Locate the cell with the specified text and output its (X, Y) center coordinate. 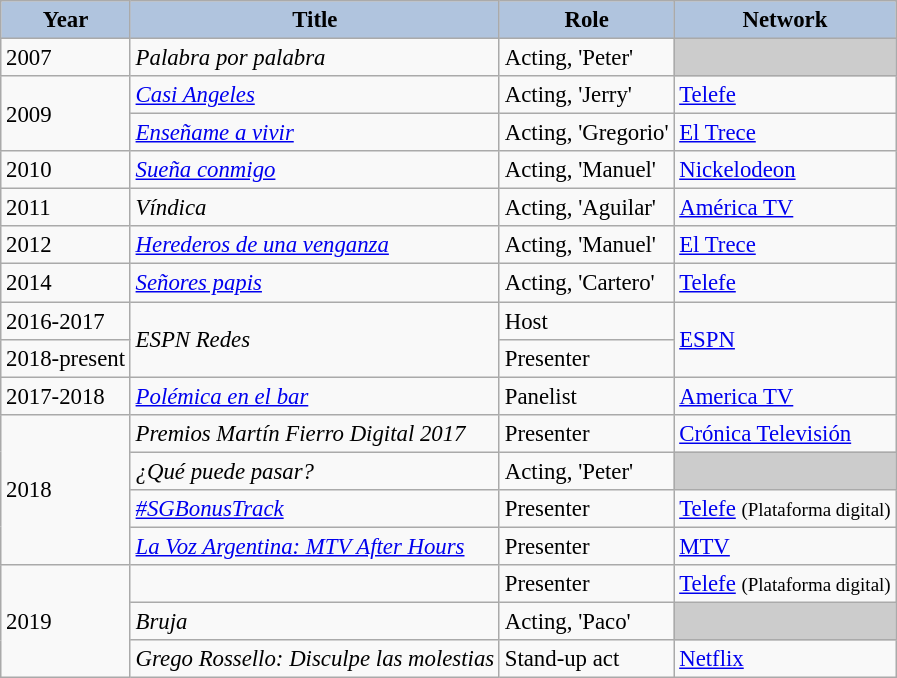
Network (785, 20)
Acting, 'Jerry' (586, 95)
Grego Rossello: Disculpe las molestias (314, 659)
Enseñame a vivir (314, 133)
Panelist (586, 396)
América TV (785, 208)
MTV (785, 546)
Host (586, 321)
Premios Martín Fierro Digital 2017 (314, 433)
2014 (66, 283)
Acting, 'Cartero' (586, 283)
Bruja (314, 621)
Señores papis (314, 283)
Acting, 'Paco' (586, 621)
Role (586, 20)
Title (314, 20)
Víndica (314, 208)
Netflix (785, 659)
2018-present (66, 358)
La Voz Argentina: MTV After Hours (314, 546)
2007 (66, 58)
2019 (66, 622)
Sueña conmigo (314, 170)
2016-2017 (66, 321)
Casi Angeles (314, 95)
2011 (66, 208)
¿Qué puede pasar? (314, 471)
Acting, 'Aguilar' (586, 208)
America TV (785, 396)
#SGBonusTrack (314, 509)
2017-2018 (66, 396)
Palabra por palabra (314, 58)
2018 (66, 489)
Stand-up act (586, 659)
Acting, 'Gregorio' (586, 133)
2010 (66, 170)
Year (66, 20)
2009 (66, 114)
Crónica Televisión (785, 433)
ESPN Redes (314, 340)
Nickelodeon (785, 170)
Polémica en el bar (314, 396)
2012 (66, 245)
Herederos de una venganza (314, 245)
ESPN (785, 340)
